For the text-containing cell, return its midpoint in [X, Y] coordinate format. 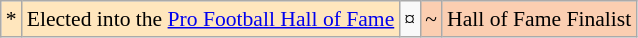
Elected into the Pro Football Hall of Fame [211, 19]
Hall of Fame Finalist [539, 19]
* [12, 19]
~ [431, 19]
¤ [410, 19]
